Return the (x, y) coordinate for the center point of the cell that contains the specified text.  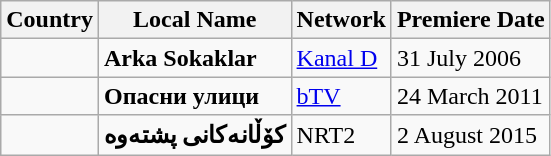
Network (341, 20)
Local Name (194, 20)
NRT2 (341, 135)
Kanal D (341, 58)
Premiere Date (470, 20)
Country (50, 20)
كۆڵانه‌كانى پشته‌وه‌ (194, 135)
31 July 2006 (470, 58)
Опасни улици (194, 96)
Arka Sokaklar (194, 58)
bTV (341, 96)
24 March 2011 (470, 96)
2 August 2015 (470, 135)
